Capture the cell that displays the provided text and extract its [x, y] central coordinate. 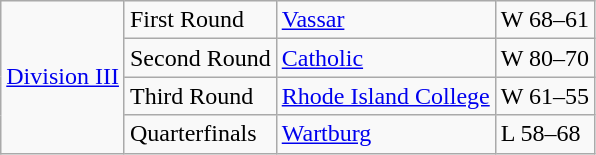
Wartburg [386, 134]
Third Round [200, 96]
Catholic [386, 58]
Rhode Island College [386, 96]
W 61–55 [544, 96]
W 80–70 [544, 58]
First Round [200, 20]
L 58–68 [544, 134]
Second Round [200, 58]
W 68–61 [544, 20]
Quarterfinals [200, 134]
Division III [63, 77]
Vassar [386, 20]
